Output the [X, Y] coordinate of the center of the cell containing the given text.  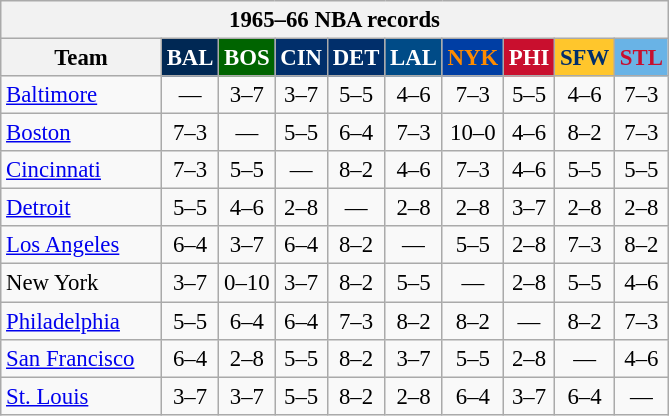
SFW [585, 58]
San Francisco [82, 358]
Team [82, 58]
Detroit [82, 208]
St. Louis [82, 396]
BOS [247, 58]
Baltimore [82, 95]
Cincinnati [82, 170]
CIN [301, 58]
0–10 [247, 283]
BAL [190, 58]
PHI [528, 58]
Philadelphia [82, 321]
New York [82, 283]
STL [642, 58]
Boston [82, 133]
Los Angeles [82, 245]
NYK [472, 58]
LAL [414, 58]
1965–66 NBA records [334, 20]
10–0 [472, 133]
DET [356, 58]
